Scan for the cell matching the given text and deliver its (x, y) coordinate at center. 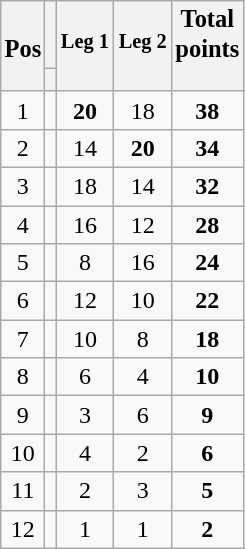
Totalpoints (208, 35)
Leg 2 (143, 35)
Pos (23, 35)
32 (208, 186)
24 (208, 263)
28 (208, 225)
Leg 1 (85, 35)
7 (23, 339)
34 (208, 148)
38 (208, 110)
22 (208, 301)
11 (23, 491)
